For the text-containing cell, return its midpoint in [x, y] coordinate format. 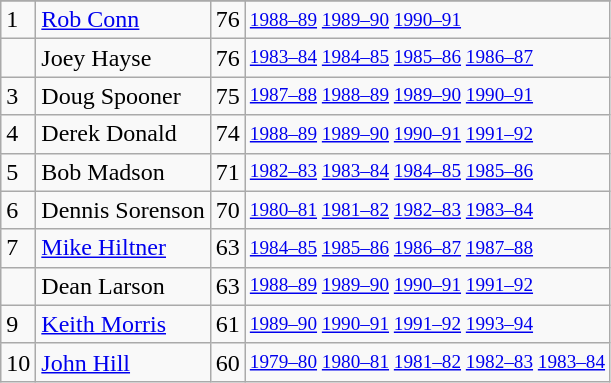
Dennis Sorenson [123, 210]
1984–85 1985–86 1986–87 1987–88 [427, 248]
6 [18, 210]
1988–89 1989–90 1990–91 [427, 20]
75 [228, 96]
9 [18, 324]
71 [228, 172]
Rob Conn [123, 20]
Bob Madson [123, 172]
1983–84 1984–85 1985–86 1986–87 [427, 58]
1989–90 1990–91 1991–92 1993–94 [427, 324]
1 [18, 20]
1982–83 1983–84 1984–85 1985–86 [427, 172]
10 [18, 362]
Mike Hiltner [123, 248]
5 [18, 172]
Dean Larson [123, 286]
74 [228, 134]
1987–88 1988–89 1989–90 1990–91 [427, 96]
7 [18, 248]
61 [228, 324]
60 [228, 362]
3 [18, 96]
Doug Spooner [123, 96]
Joey Hayse [123, 58]
4 [18, 134]
Keith Morris [123, 324]
70 [228, 210]
Derek Donald [123, 134]
John Hill [123, 362]
1980–81 1981–82 1982–83 1983–84 [427, 210]
1979–80 1980–81 1981–82 1982–83 1983–84 [427, 362]
